Output the (x, y) coordinate of the center of the cell containing the given text.  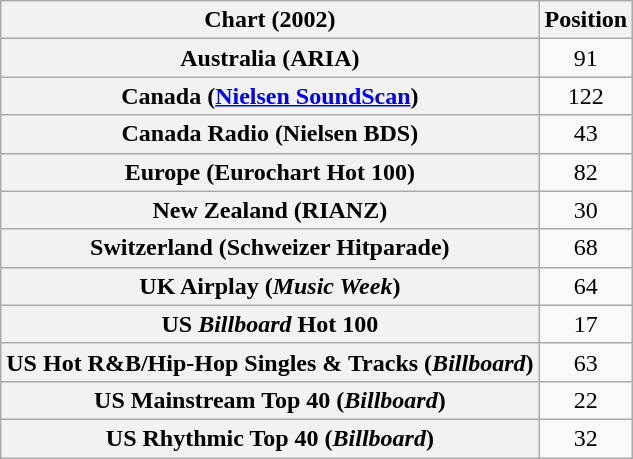
Switzerland (Schweizer Hitparade) (270, 248)
Chart (2002) (270, 20)
Canada Radio (Nielsen BDS) (270, 134)
64 (586, 286)
US Hot R&B/Hip-Hop Singles & Tracks (Billboard) (270, 362)
68 (586, 248)
US Mainstream Top 40 (Billboard) (270, 400)
91 (586, 58)
US Rhythmic Top 40 (Billboard) (270, 438)
122 (586, 96)
63 (586, 362)
Australia (ARIA) (270, 58)
22 (586, 400)
17 (586, 324)
New Zealand (RIANZ) (270, 210)
30 (586, 210)
Canada (Nielsen SoundScan) (270, 96)
Europe (Eurochart Hot 100) (270, 172)
82 (586, 172)
Position (586, 20)
UK Airplay (Music Week) (270, 286)
43 (586, 134)
32 (586, 438)
US Billboard Hot 100 (270, 324)
